Find where the given text appears and provide that cell's center as (X, Y) coordinate. 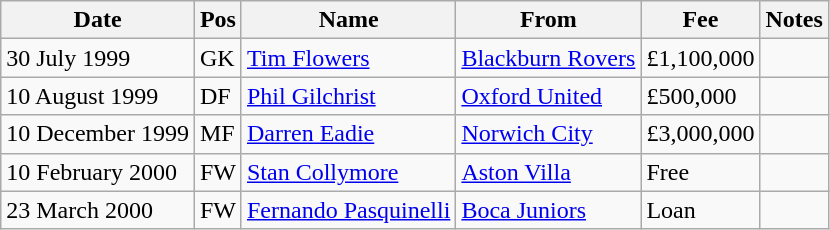
Norwich City (548, 134)
Fernando Pasquinelli (348, 210)
Date (98, 20)
10 December 1999 (98, 134)
Phil Gilchrist (348, 96)
Boca Juniors (548, 210)
Tim Flowers (348, 58)
10 February 2000 (98, 172)
Pos (218, 20)
From (548, 20)
£3,000,000 (700, 134)
MF (218, 134)
£1,100,000 (700, 58)
Aston Villa (548, 172)
Notes (794, 20)
10 August 1999 (98, 96)
23 March 2000 (98, 210)
Fee (700, 20)
30 July 1999 (98, 58)
GK (218, 58)
Name (348, 20)
Loan (700, 210)
Blackburn Rovers (548, 58)
Oxford United (548, 96)
Darren Eadie (348, 134)
DF (218, 96)
Free (700, 172)
£500,000 (700, 96)
Stan Collymore (348, 172)
